From the cell containing the given text, extract its center point as (X, Y) coordinate. 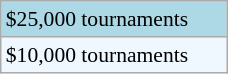
$25,000 tournaments (114, 19)
$10,000 tournaments (114, 55)
